Provide the (x, y) coordinate of the cell's center where the given text is located.  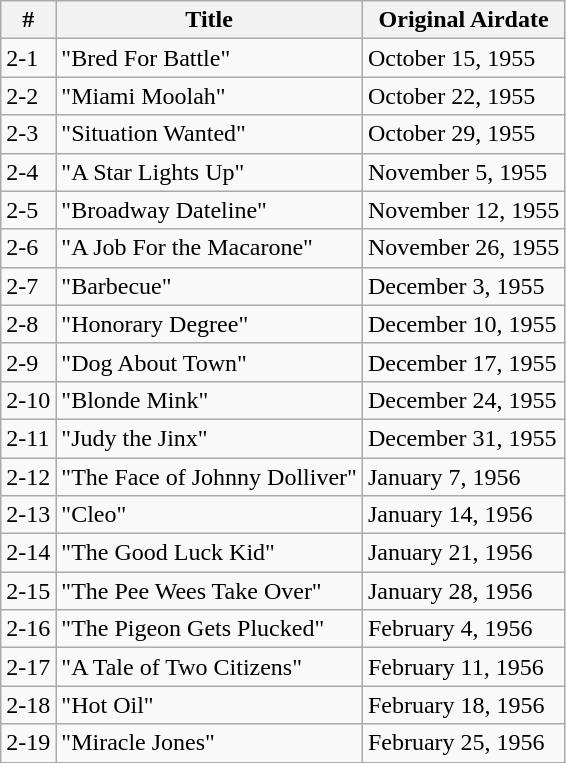
"Judy the Jinx" (210, 438)
January 21, 1956 (463, 553)
"A Star Lights Up" (210, 172)
February 18, 1956 (463, 705)
October 29, 1955 (463, 134)
"Blonde Mink" (210, 400)
"Miracle Jones" (210, 743)
December 10, 1955 (463, 324)
"The Pigeon Gets Plucked" (210, 629)
# (28, 20)
January 7, 1956 (463, 477)
2-10 (28, 400)
"Barbecue" (210, 286)
December 31, 1955 (463, 438)
"A Job For the Macarone" (210, 248)
Original Airdate (463, 20)
2-6 (28, 248)
2-8 (28, 324)
November 26, 1955 (463, 248)
October 15, 1955 (463, 58)
2-16 (28, 629)
"A Tale of Two Citizens" (210, 667)
January 14, 1956 (463, 515)
"Dog About Town" (210, 362)
2-18 (28, 705)
2-13 (28, 515)
2-5 (28, 210)
October 22, 1955 (463, 96)
2-15 (28, 591)
2-3 (28, 134)
"Cleo" (210, 515)
2-12 (28, 477)
December 24, 1955 (463, 400)
December 3, 1955 (463, 286)
November 5, 1955 (463, 172)
2-11 (28, 438)
"The Face of Johnny Dolliver" (210, 477)
2-1 (28, 58)
February 11, 1956 (463, 667)
2-9 (28, 362)
February 4, 1956 (463, 629)
2-4 (28, 172)
"Hot Oil" (210, 705)
2-14 (28, 553)
February 25, 1956 (463, 743)
January 28, 1956 (463, 591)
2-19 (28, 743)
November 12, 1955 (463, 210)
"The Good Luck Kid" (210, 553)
December 17, 1955 (463, 362)
Title (210, 20)
"Broadway Dateline" (210, 210)
2-2 (28, 96)
2-7 (28, 286)
2-17 (28, 667)
"Honorary Degree" (210, 324)
"Miami Moolah" (210, 96)
"Bred For Battle" (210, 58)
"The Pee Wees Take Over" (210, 591)
"Situation Wanted" (210, 134)
